For the text-containing cell, return its midpoint in (x, y) coordinate format. 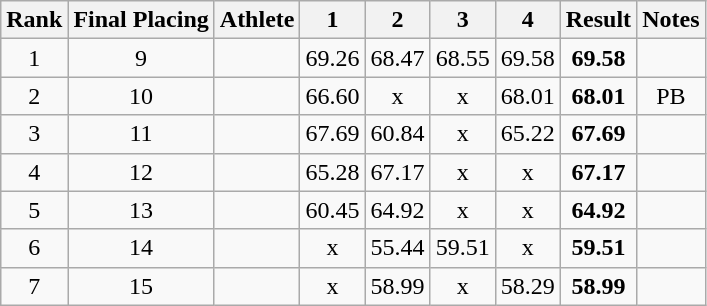
68.55 (462, 58)
13 (141, 210)
68.47 (398, 58)
6 (34, 248)
Athlete (257, 20)
69.26 (332, 58)
58.29 (528, 286)
7 (34, 286)
14 (141, 248)
66.60 (332, 96)
55.44 (398, 248)
65.22 (528, 134)
65.28 (332, 172)
60.84 (398, 134)
12 (141, 172)
Result (598, 20)
15 (141, 286)
60.45 (332, 210)
Rank (34, 20)
11 (141, 134)
Notes (671, 20)
Final Placing (141, 20)
9 (141, 58)
PB (671, 96)
10 (141, 96)
5 (34, 210)
